From the cell containing the given text, extract its center point as [x, y] coordinate. 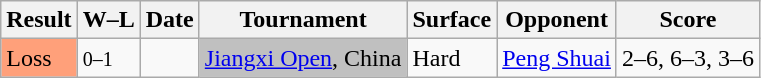
Tournament [303, 20]
W–L [108, 20]
Peng Shuai [557, 58]
Result [39, 20]
0–1 [108, 58]
Surface [452, 20]
Loss [39, 58]
Date [170, 20]
Score [688, 20]
2–6, 6–3, 3–6 [688, 58]
Hard [452, 58]
Jiangxi Open, China [303, 58]
Opponent [557, 20]
